Detect which cell encompasses the target text, then output its (X, Y) center coordinate. 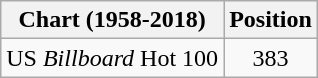
US Billboard Hot 100 (112, 58)
383 (271, 58)
Chart (1958-2018) (112, 20)
Position (271, 20)
